Return the [X, Y] coordinate for the center point of the cell that contains the specified text.  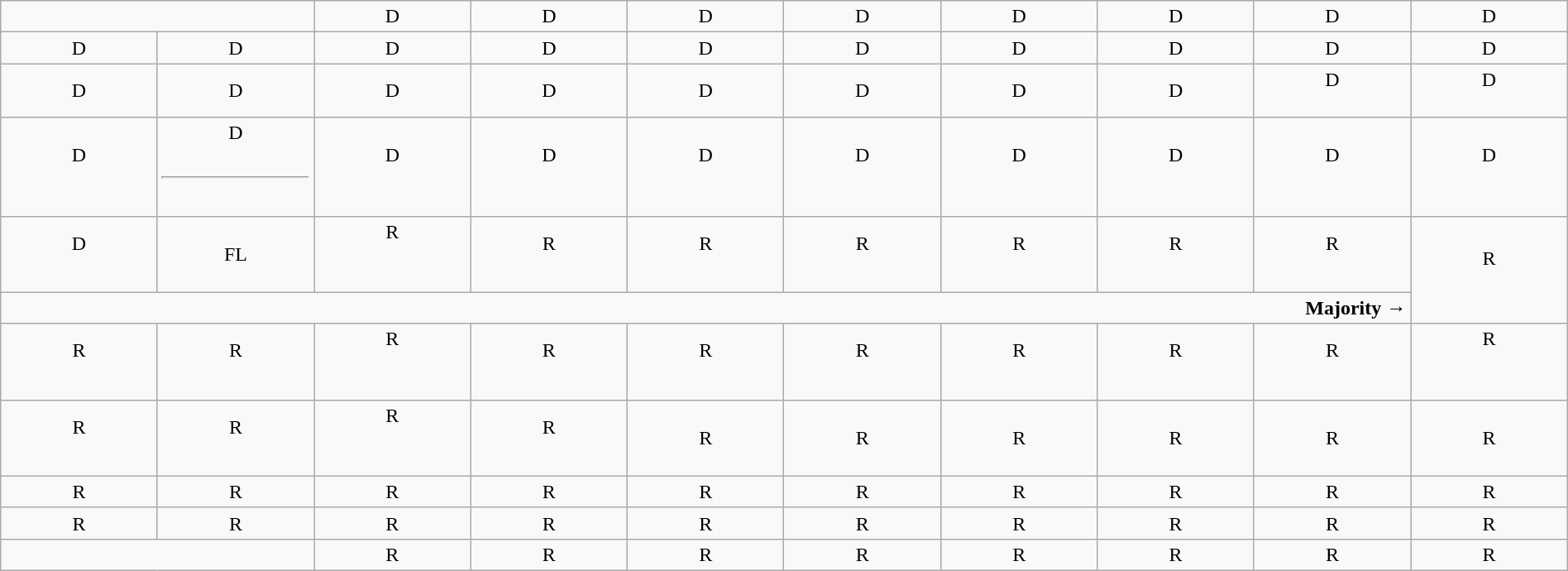
FL [235, 254]
Majority → [706, 308]
